Extract the (X, Y) coordinate from the center of the cell holding the provided text.  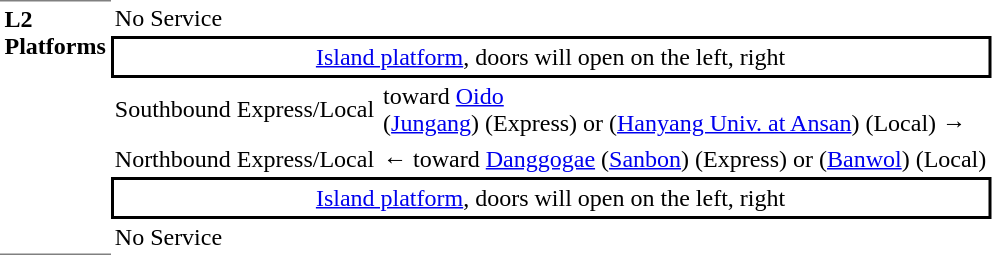
toward Oido(Jungang) (Express) or (Hanyang Univ. at Ansan) (Local) → (685, 110)
← toward Danggogae (Sanbon) (Express) or (Banwol) (Local) (685, 159)
Northbound Express/Local (244, 159)
Southbound Express/Local (244, 110)
L2Platforms (55, 128)
